Identify which cell holds the provided text, then report its [X, Y] central coordinate. 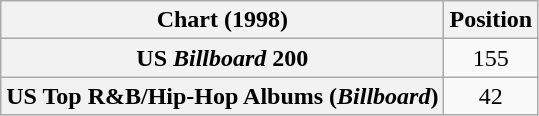
Position [491, 20]
US Top R&B/Hip-Hop Albums (Billboard) [222, 96]
42 [491, 96]
US Billboard 200 [222, 58]
Chart (1998) [222, 20]
155 [491, 58]
